Locate the cell with the specified text and output its (x, y) center coordinate. 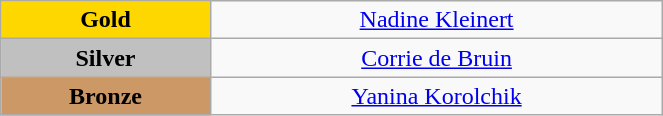
Yanina Korolchik (436, 96)
Gold (106, 20)
Bronze (106, 96)
Nadine Kleinert (436, 20)
Corrie de Bruin (436, 58)
Silver (106, 58)
